Return the (X, Y) coordinate for the center point of the cell that contains the specified text.  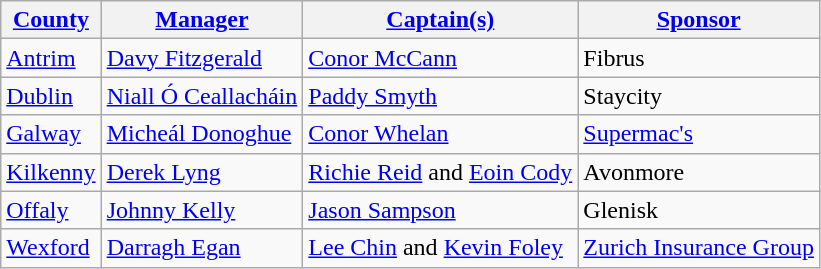
Kilkenny (51, 172)
Galway (51, 134)
Fibrus (699, 58)
Offaly (51, 210)
Antrim (51, 58)
Jason Sampson (440, 210)
Richie Reid and Eoin Cody (440, 172)
Johnny Kelly (202, 210)
Captain(s) (440, 20)
Darragh Egan (202, 248)
Davy Fitzgerald (202, 58)
Wexford (51, 248)
Avonmore (699, 172)
Conor Whelan (440, 134)
Conor McCann (440, 58)
Paddy Smyth (440, 96)
Sponsor (699, 20)
Niall Ó Ceallacháin (202, 96)
Derek Lyng (202, 172)
Lee Chin and Kevin Foley (440, 248)
Supermac's (699, 134)
Glenisk (699, 210)
Staycity (699, 96)
Zurich Insurance Group (699, 248)
County (51, 20)
Manager (202, 20)
Dublin (51, 96)
Micheál Donoghue (202, 134)
